Capture the cell that displays the provided text and extract its (X, Y) central coordinate. 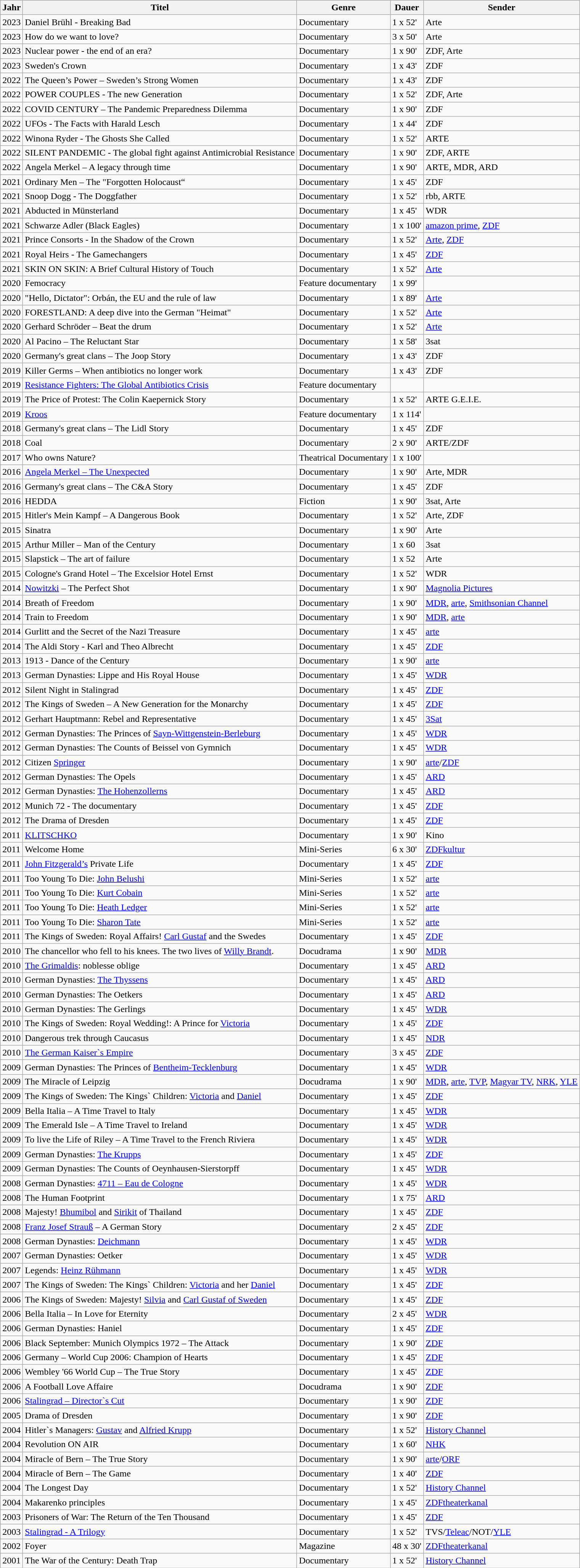
2017 (11, 458)
Coal (160, 443)
The Aldi Story - Karl and Theo Albrecht (160, 646)
The Human Footprint (160, 1198)
The Kings of Sweden: The Kings` Children: Victoria and Daniel (160, 1096)
2005 (11, 1415)
Gerhart Hauptmann: Rebel and Representative (160, 719)
Nuclear power - the end of an era? (160, 51)
Hitler`s Managers: Gustav and Alfried Krupp (160, 1430)
1 x 40' (406, 1473)
48 x 30' (406, 1546)
Train to Freedom (160, 617)
To live the Life of Riley – A Time Travel to the French Riviera (160, 1140)
Germany – World Cup 2006: Champion of Hearts (160, 1358)
German Dynasties: The Princes of Bentheim-Tecklenburg (160, 1067)
German Dynasties: The Counts of Oeynhausen-Sierstorpff (160, 1169)
Revolution ON AIR (160, 1444)
Germany's great clans – The Joop Story (160, 356)
1 x 75' (406, 1198)
German Dynasties: The Gerlings (160, 1009)
German Dynasties: The Thyssens (160, 980)
German Dynasties: Oetker (160, 1256)
Magazine (343, 1546)
SKIN ON SKIN: A Brief Cultural History of Touch (160, 269)
Too Young To Die: Sharon Tate (160, 922)
John Fitzgerald’s Private Life (160, 864)
Dangerous trek through Caucasus (160, 1038)
The Drama of Dresden (160, 820)
ZDFkultur (502, 849)
Bella Italia – A Time Travel to Italy (160, 1111)
Hitler's Mein Kampf – A Dangerous Book (160, 516)
Stalingrad - A Trilogy (160, 1531)
2002 (11, 1546)
A Football Love Affaire (160, 1386)
3 x 50' (406, 37)
MDR (502, 951)
Who owns Nature? (160, 458)
How do we want to love? (160, 37)
NDR (502, 1038)
FORESTLAND: A deep dive into the German "Heimat" (160, 312)
Daniel Brühl - Breaking Bad (160, 22)
Schwarze Adler (Black Eagles) (160, 225)
POWER COUPLES - The new Generation (160, 95)
"Hello, Dictator": Orbán, the EU and the rule of law (160, 298)
German Dynasties: Lippe and His Royal House (160, 675)
amazon prime, ZDF (502, 225)
Jahr (11, 8)
1913 - Dance of the Century (160, 661)
rbb, ARTE (502, 196)
The Grimaldis: noblesse oblige (160, 966)
Silent Night in Stalingrad (160, 690)
The Emerald Isle – A Time Travel to Ireland (160, 1125)
UFOs - The Facts with Harald Lesch (160, 124)
German Dynasties: Haniel (160, 1328)
Slapstick – The art of failure (160, 559)
MDR, arte, TVP, Magyar TV, NRK, YLE (502, 1081)
Cologne's Grand Hotel – The Excelsior Hotel Ernst (160, 574)
Angela Merkel – A legacy through time (160, 167)
Winona Ryder - The Ghosts She Called (160, 138)
Bella Italia – In Love for Eternity (160, 1314)
KLITSCHKO (160, 835)
Al Pacino – The Reluctant Star (160, 341)
Gerhard Schröder – Beat the drum (160, 327)
Wembley '66 World Cup – The True Story (160, 1372)
3sat, Arte (502, 501)
Too Young To Die: Heath Ledger (160, 908)
1 x 52 (406, 559)
2001 (11, 1560)
1 x 60 (406, 545)
NHK (502, 1444)
3Sat (502, 719)
The chancellor who fell to his knees. The two lives of Willy Brandt. (160, 951)
Sweden's Crown (160, 66)
Resistance Fighters: The Global Antibiotics Crisis (160, 385)
German Dynasties: 4711 – Eau de Cologne (160, 1183)
ARTE, MDR, ARD (502, 167)
2 x 90' (406, 443)
Drama of Dresden (160, 1415)
Kroos (160, 414)
Munich 72 - The documentary (160, 806)
Ordinary Men – The "Forgotten Holocaust“ (160, 182)
ZDF, ARTE (502, 153)
German Dynasties: The Oetkers (160, 994)
1 x 89' (406, 298)
Miracle of Bern – The Game (160, 1473)
The Kings of Sweden – A New Generation for the Monarchy (160, 704)
Fiction (343, 501)
ARTE (502, 138)
The Queen’s Power – Sweden’s Strong Women (160, 80)
1 x 60' (406, 1444)
Theatrical Documentary (343, 458)
Prince Consorts - In the Shadow of the Crown (160, 240)
SILENT PANDEMIC - The global fight against Antimicrobial Resistance (160, 153)
Citizen Springer (160, 762)
HEDDA (160, 501)
German Dynasties: The Princes of Sayn-Wittgenstein-Berleburg (160, 733)
Prisoners of War: The Return of the Ten Thousand (160, 1517)
TVS/Teleac/NOT/YLE (502, 1531)
Titel (160, 8)
Nowitzki – The Perfect Shot (160, 588)
1 x 58' (406, 341)
Sender (502, 8)
Royal Heirs - The Gamechangers (160, 254)
1 x 44' (406, 124)
Arte, MDR (502, 472)
Makarenko principles (160, 1502)
Majesty! Bhumibol and Sirikit of Thailand (160, 1212)
Black September: Munich Olympics 1972 – The Attack (160, 1343)
Dauer (406, 8)
Too Young To Die: John Belushi (160, 878)
The Kings of Sweden: The Kings` Children: Victoria and her Daniel (160, 1285)
Too Young To Die: Kurt Cobain (160, 893)
3 x 45' (406, 1052)
German Dynasties: Deichmann (160, 1241)
Germany's great clans – The Lidl Story (160, 429)
The Kings of Sweden: Majesty! Silvia and Carl Gustaf of Sweden (160, 1299)
Franz Josef Strauß – A German Story (160, 1227)
Breath of Freedom (160, 602)
Legends: Heinz Rühmann (160, 1270)
Killer Germs – When antibiotics no longer work (160, 370)
The Miracle of Leipzig (160, 1081)
Foyer (160, 1546)
Germany's great clans – The C&A Story (160, 487)
COVID CENTURY – The Pandemic Preparedness Dilemma (160, 109)
Angela Merkel – The Unexpected (160, 472)
Miracle of Bern – The True Story (160, 1459)
Gurlitt and the Secret of the Nazi Treasure (160, 631)
The Price of Protest: The Colin Kaepernick Story (160, 399)
The Longest Day (160, 1488)
Kino (502, 835)
German Dynasties: The Counts of Beissel von Gymnich (160, 748)
Femocracy (160, 283)
The Kings of Sweden: Royal Wedding!: A Prince for Victoria (160, 1023)
MDR, arte (502, 617)
German Dynasties: The Hohenzollerns (160, 791)
ARTE G.E.I.E. (502, 399)
The Kings of Sweden: Royal Affairs! Carl Gustaf and the Swedes (160, 937)
arte/ORF (502, 1459)
Abducted in Münsterland (160, 211)
Magnolia Pictures (502, 588)
6 x 30' (406, 849)
Snoop Dogg - The Doggfather (160, 196)
1 x 99' (406, 283)
arte/ZDF (502, 762)
1 x 114' (406, 414)
ARTE/ZDF (502, 443)
Sinatra (160, 530)
German Dynasties: The Krupps (160, 1154)
Arthur Miller – Man of the Century (160, 545)
German Dynasties: The Opels (160, 777)
Genre (343, 8)
Stalingrad – Director`s Cut (160, 1401)
The German Kaiser`s Empire (160, 1052)
MDR, arte, Smithsonian Channel (502, 602)
Welcome Home (160, 849)
The War of the Century: Death Trap (160, 1560)
